Provide the [X, Y] coordinate of the cell's center where the given text is located.  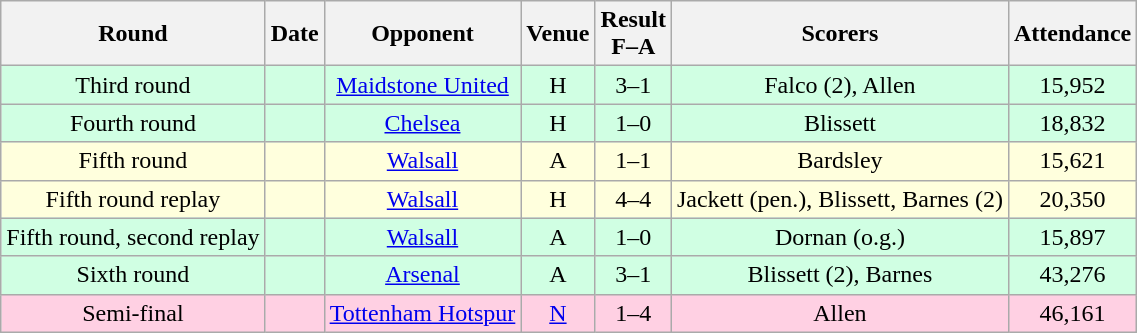
Bardsley [840, 161]
43,276 [1072, 275]
ResultF–A [633, 34]
Venue [558, 34]
15,621 [1072, 161]
18,832 [1072, 123]
Date [294, 34]
Falco (2), Allen [840, 85]
Third round [133, 85]
1–1 [633, 161]
Chelsea [422, 123]
Opponent [422, 34]
Attendance [1072, 34]
Tottenham Hotspur [422, 313]
Sixth round [133, 275]
Round [133, 34]
15,952 [1072, 85]
Jackett (pen.), Blissett, Barnes (2) [840, 199]
Blissett (2), Barnes [840, 275]
Fifth round replay [133, 199]
Fifth round [133, 161]
Arsenal [422, 275]
Dornan (o.g.) [840, 237]
Scorers [840, 34]
15,897 [1072, 237]
Semi-final [133, 313]
20,350 [1072, 199]
Maidstone United [422, 85]
46,161 [1072, 313]
4–4 [633, 199]
N [558, 313]
1–4 [633, 313]
Fifth round, second replay [133, 237]
Fourth round [133, 123]
Blissett [840, 123]
Allen [840, 313]
